Search for the cell housing the specified text and yield its (x, y) center coordinate. 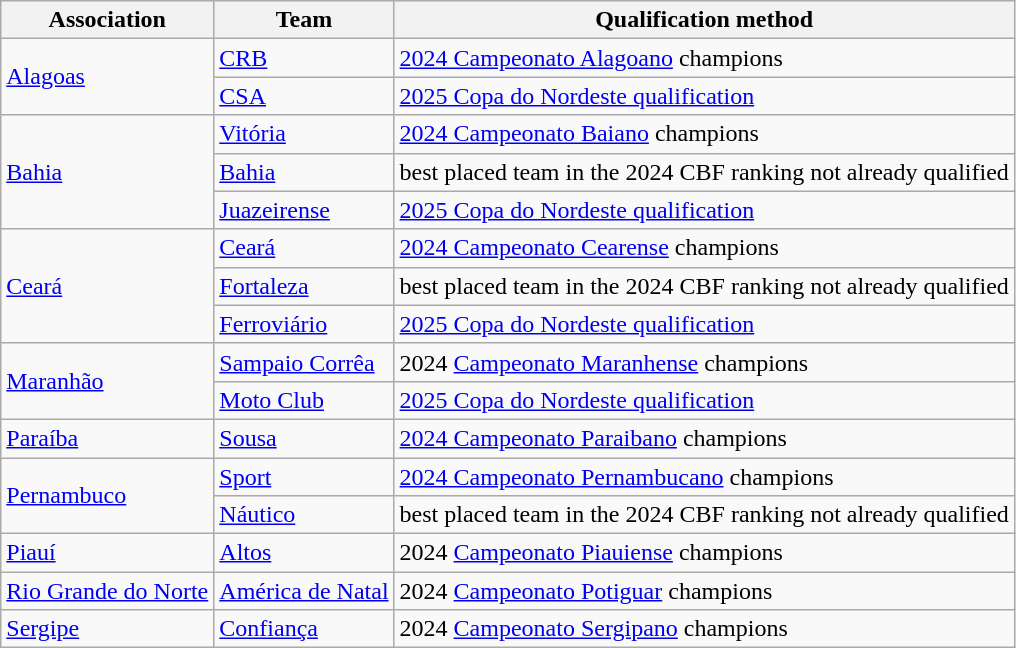
2024 Campeonato Piauiense champions (704, 553)
Qualification method (704, 20)
Piauí (108, 553)
Alagoas (108, 77)
Altos (304, 553)
CSA (304, 96)
Rio Grande do Norte (108, 591)
Sport (304, 477)
Sousa (304, 438)
2024 Campeonato Potiguar champions (704, 591)
Vitória (304, 134)
2024 Campeonato Pernambucano champions (704, 477)
Association (108, 20)
2024 Campeonato Sergipano champions (704, 629)
Sampaio Corrêa (304, 362)
Moto Club (304, 400)
CRB (304, 58)
Pernambuco (108, 496)
Maranhão (108, 381)
2024 Campeonato Maranhense champions (704, 362)
Paraíba (108, 438)
Juazeirense (304, 210)
Fortaleza (304, 286)
2024 Campeonato Alagoano champions (704, 58)
Team (304, 20)
Ferroviário (304, 324)
América de Natal (304, 591)
2024 Campeonato Cearense champions (704, 248)
Sergipe (108, 629)
Confiança (304, 629)
2024 Campeonato Paraibano champions (704, 438)
2024 Campeonato Baiano champions (704, 134)
Náutico (304, 515)
